Determine the (X, Y) coordinate at the center of the cell enclosing the given text.  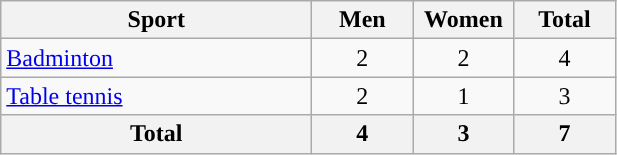
1 (464, 96)
Table tennis (156, 96)
Sport (156, 20)
Women (464, 20)
Badminton (156, 58)
7 (564, 134)
Men (362, 20)
